Determine the (X, Y) coordinate at the center of the cell enclosing the given text.  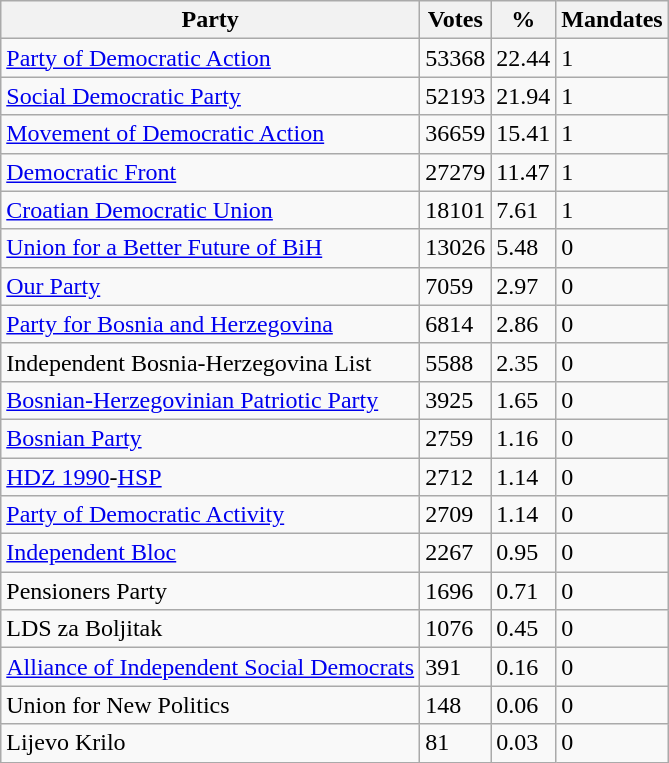
2.35 (524, 362)
Social Democratic Party (210, 96)
Union for New Politics (210, 705)
148 (456, 705)
7059 (456, 286)
3925 (456, 400)
81 (456, 743)
Lijevo Krilo (210, 743)
2709 (456, 515)
0.03 (524, 743)
0.16 (524, 667)
Party of Democratic Activity (210, 515)
1.65 (524, 400)
Alliance of Independent Social Democrats (210, 667)
13026 (456, 248)
22.44 (524, 58)
11.47 (524, 172)
2.86 (524, 324)
18101 (456, 210)
Independent Bosnia-Herzegovina List (210, 362)
21.94 (524, 96)
Mandates (612, 20)
Party of Democratic Action (210, 58)
Our Party (210, 286)
0.95 (524, 553)
Party (210, 20)
0.45 (524, 629)
0.71 (524, 591)
0.06 (524, 705)
Votes (456, 20)
391 (456, 667)
Pensioners Party (210, 591)
27279 (456, 172)
36659 (456, 134)
7.61 (524, 210)
2712 (456, 477)
5588 (456, 362)
1076 (456, 629)
1.16 (524, 438)
1696 (456, 591)
HDZ 1990-HSP (210, 477)
2.97 (524, 286)
% (524, 20)
6814 (456, 324)
Bosnian Party (210, 438)
Croatian Democratic Union (210, 210)
Union for a Better Future of BiH (210, 248)
LDS za Boljitak (210, 629)
Democratic Front (210, 172)
53368 (456, 58)
Party for Bosnia and Herzegovina (210, 324)
52193 (456, 96)
15.41 (524, 134)
Bosnian-Herzegovinian Patriotic Party (210, 400)
2267 (456, 553)
Independent Bloc (210, 553)
Movement of Democratic Action (210, 134)
5.48 (524, 248)
2759 (456, 438)
